Return the [X, Y] coordinate for the center point of the cell that contains the specified text.  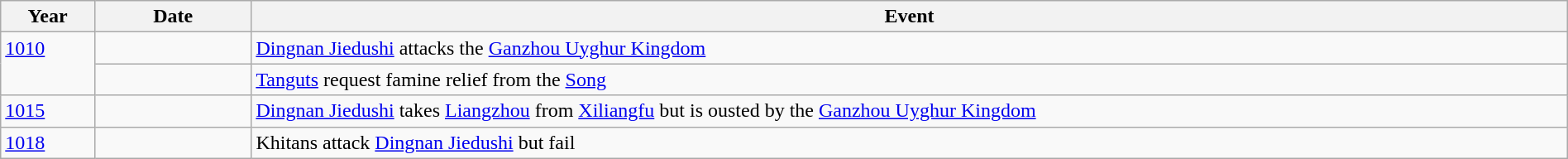
Date [172, 17]
1018 [48, 142]
Year [48, 17]
1015 [48, 111]
Khitans attack Dingnan Jiedushi but fail [910, 142]
1010 [48, 64]
Dingnan Jiedushi takes Liangzhou from Xiliangfu but is ousted by the Ganzhou Uyghur Kingdom [910, 111]
Event [910, 17]
Dingnan Jiedushi attacks the Ganzhou Uyghur Kingdom [910, 48]
Tanguts request famine relief from the Song [910, 79]
